Pinpoint the cell where the given text exists, returning its [x, y] midpoint coordinate. 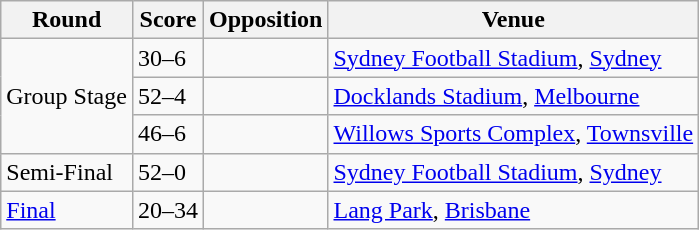
Semi-Final [67, 172]
Venue [514, 20]
30–6 [168, 58]
Final [67, 210]
Opposition [266, 20]
52–0 [168, 172]
Docklands Stadium, Melbourne [514, 96]
46–6 [168, 134]
52–4 [168, 96]
Round [67, 20]
Lang Park, Brisbane [514, 210]
Willows Sports Complex, Townsville [514, 134]
Group Stage [67, 96]
20–34 [168, 210]
Score [168, 20]
